Output the [x, y] coordinate of the center of the cell containing the given text.  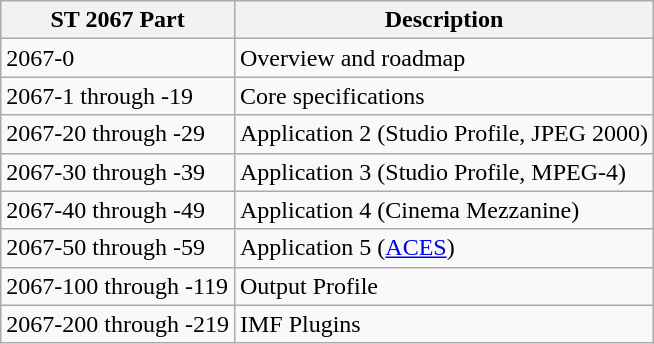
Application 4 (Cinema Mezzanine) [444, 210]
2067-200 through -219 [118, 324]
Output Profile [444, 286]
2067-0 [118, 58]
Description [444, 20]
Application 2 (Studio Profile, JPEG 2000) [444, 134]
Overview and roadmap [444, 58]
2067-40 through -49 [118, 210]
2067-20 through -29 [118, 134]
2067-1 through -19 [118, 96]
ST 2067 Part [118, 20]
Application 5 (ACES) [444, 248]
Application 3 (Studio Profile, MPEG-4) [444, 172]
2067-100 through -119 [118, 286]
2067-50 through -59 [118, 248]
Core specifications [444, 96]
IMF Plugins [444, 324]
2067-30 through -39 [118, 172]
